Pinpoint the cell where the given text exists, returning its [X, Y] midpoint coordinate. 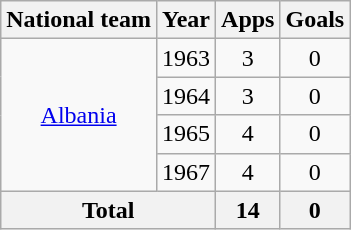
Albania [79, 115]
Total [108, 210]
1965 [186, 134]
14 [248, 210]
Goals [315, 20]
Year [186, 20]
1964 [186, 96]
1963 [186, 58]
National team [79, 20]
1967 [186, 172]
Apps [248, 20]
